Extract the (X, Y) coordinate from the center of the cell holding the provided text.  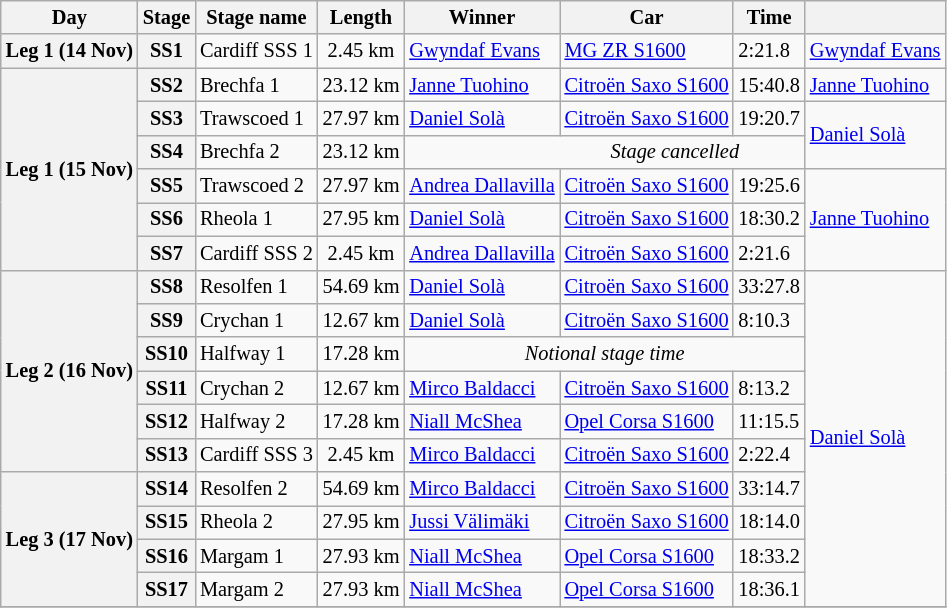
Rheola 1 (256, 219)
18:36.1 (768, 589)
Day (70, 17)
Trawscoed 2 (256, 186)
Jussi Välimäki (482, 522)
Leg 2 (16 Nov) (70, 371)
SS10 (166, 354)
8:13.2 (768, 388)
2:22.4 (768, 455)
Cardiff SSS 2 (256, 253)
Halfway 2 (256, 421)
SS11 (166, 388)
18:14.0 (768, 522)
SS2 (166, 85)
SS14 (166, 489)
SS13 (166, 455)
Stage cancelled (674, 152)
SS12 (166, 421)
19:20.7 (768, 118)
SS7 (166, 253)
Leg 3 (17 Nov) (70, 540)
Crychan 2 (256, 388)
Resolfen 2 (256, 489)
11:15.5 (768, 421)
Stage (166, 17)
SS5 (166, 186)
Rheola 2 (256, 522)
Time (768, 17)
18:30.2 (768, 219)
SS9 (166, 320)
Crychan 1 (256, 320)
19:25.6 (768, 186)
Notional stage time (604, 354)
Car (647, 17)
SS15 (166, 522)
SS17 (166, 589)
SS16 (166, 556)
SS8 (166, 287)
Stage name (256, 17)
Winner (482, 17)
33:14.7 (768, 489)
Trawscoed 1 (256, 118)
33:27.8 (768, 287)
Halfway 1 (256, 354)
SS1 (166, 51)
2:21.6 (768, 253)
Leg 1 (14 Nov) (70, 51)
SS6 (166, 219)
MG ZR S1600 (647, 51)
Length (362, 17)
Cardiff SSS 3 (256, 455)
8:10.3 (768, 320)
Leg 1 (15 Nov) (70, 169)
Cardiff SSS 1 (256, 51)
SS3 (166, 118)
Margam 2 (256, 589)
Margam 1 (256, 556)
SS4 (166, 152)
18:33.2 (768, 556)
Brechfa 1 (256, 85)
15:40.8 (768, 85)
Brechfa 2 (256, 152)
2:21.8 (768, 51)
Resolfen 1 (256, 287)
